Scan for the cell matching the given text and deliver its (X, Y) coordinate at center. 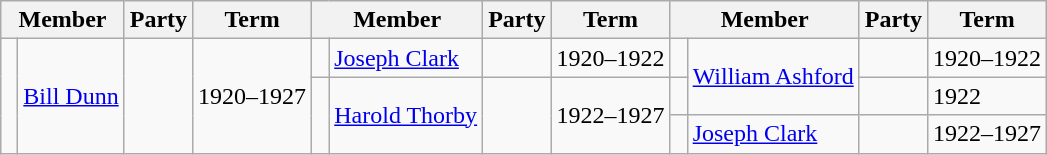
1920–1927 (252, 96)
1922 (988, 96)
Bill Dunn (71, 96)
Harold Thorby (406, 115)
William Ashford (773, 77)
